From the cell containing the given text, extract its center point as (X, Y) coordinate. 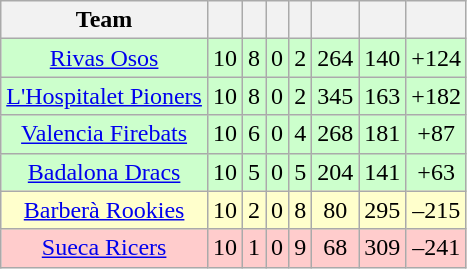
264 (336, 58)
Badalona Dracs (104, 172)
+124 (436, 58)
Sueca Ricers (104, 248)
1 (254, 248)
+182 (436, 96)
Rivas Osos (104, 58)
+87 (436, 134)
141 (382, 172)
Valencia Firebats (104, 134)
4 (300, 134)
309 (382, 248)
6 (254, 134)
204 (336, 172)
–241 (436, 248)
68 (336, 248)
+63 (436, 172)
295 (382, 210)
Team (104, 20)
140 (382, 58)
L'Hospitalet Pioners (104, 96)
Barberà Rookies (104, 210)
80 (336, 210)
181 (382, 134)
268 (336, 134)
9 (300, 248)
345 (336, 96)
163 (382, 96)
–215 (436, 210)
